Return the [X, Y] coordinate for the center point of the cell that contains the specified text.  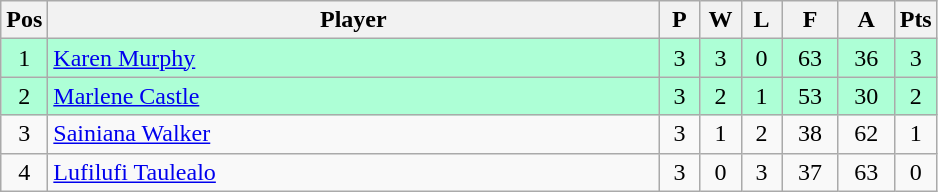
4 [24, 172]
36 [866, 58]
Player [354, 20]
Pos [24, 20]
P [680, 20]
Sainiana Walker [354, 134]
A [866, 20]
30 [866, 96]
62 [866, 134]
Marlene Castle [354, 96]
W [720, 20]
Lufilufi Taulealo [354, 172]
Pts [916, 20]
F [810, 20]
Karen Murphy [354, 58]
37 [810, 172]
53 [810, 96]
L [762, 20]
38 [810, 134]
